Output the (x, y) coordinate of the center of the cell containing the given text.  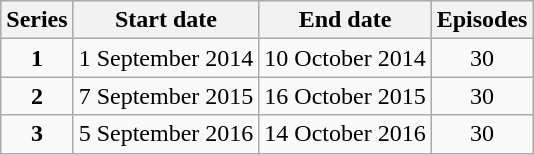
10 October 2014 (345, 58)
16 October 2015 (345, 96)
3 (37, 134)
Episodes (482, 20)
2 (37, 96)
End date (345, 20)
Series (37, 20)
14 October 2016 (345, 134)
Start date (166, 20)
1 September 2014 (166, 58)
5 September 2016 (166, 134)
1 (37, 58)
7 September 2015 (166, 96)
